Find where the given text appears and provide that cell's center as [X, Y] coordinate. 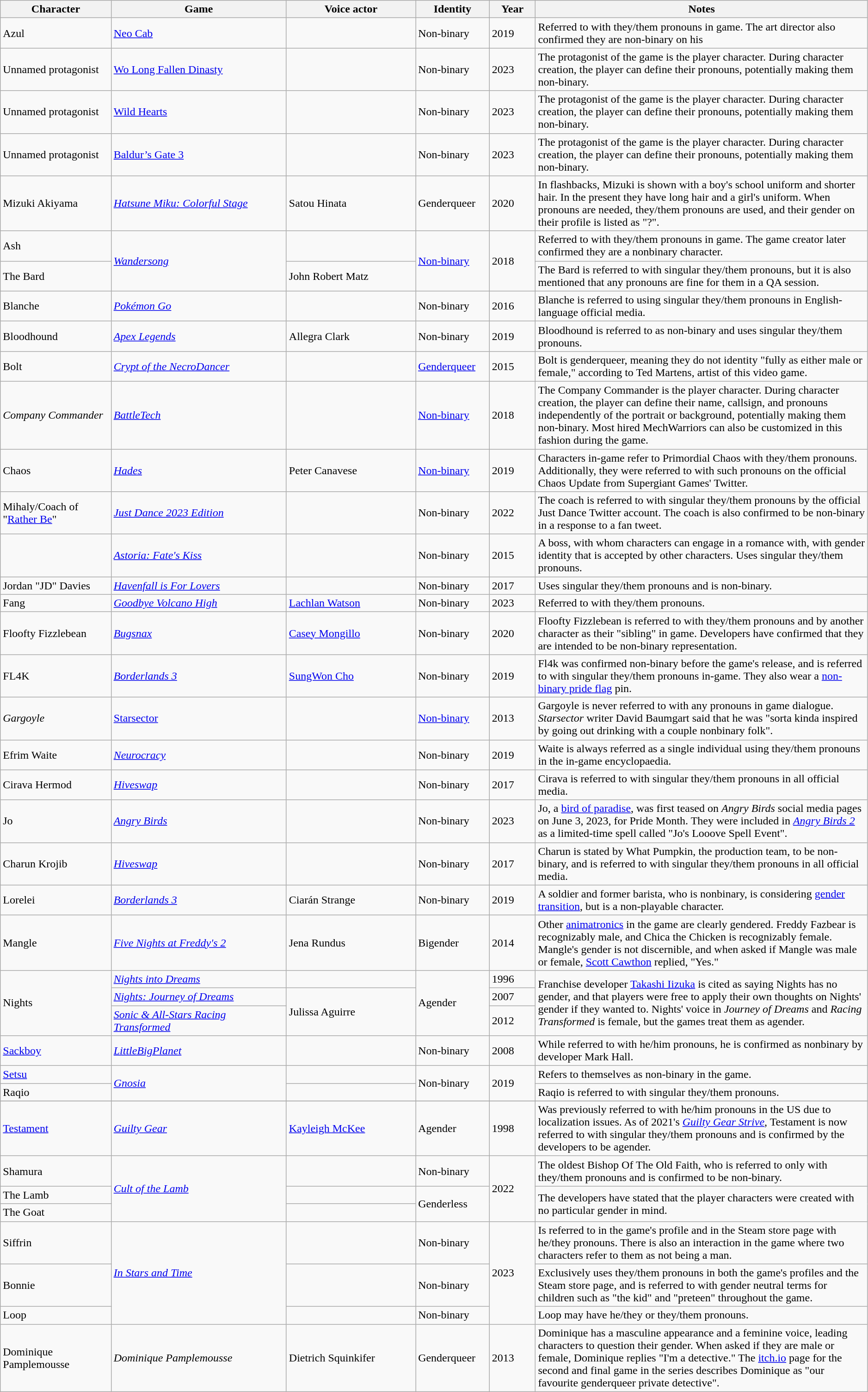
Lachlan Watson [351, 603]
Baldur’s Gate 3 [199, 155]
Gnosia [199, 1083]
Apex Legends [199, 336]
Just Dance 2023 Edition [199, 513]
While referred to with he/him pronouns, he is confirmed as nonbinary by developer Mark Hall. [702, 1051]
Havenfall is For Lovers [199, 586]
Wild Hearts [199, 112]
Neurocracy [199, 755]
Neo Cab [199, 33]
Notes [702, 9]
Genderless [453, 1204]
Waite is always referred as a single individual using they/them pronouns in the in-game encyclopaedia. [702, 755]
The oldest Bishop Of The Old Faith, who is referred to only with they/them pronouns and is confirmed to be non-binary. [702, 1171]
LittleBigPlanet [199, 1051]
Raqio is referred to with singular they/them pronouns. [702, 1092]
The Lamb [55, 1195]
Game [199, 9]
Jordan "JD" Davies [55, 586]
Efrim Waite [55, 755]
John Robert Matz [351, 276]
Wo Long Fallen Dinasty [199, 69]
Bolt is genderqueer, meaning they do not identity "fully as either male or female," according to Ted Martens, artist of this video game. [702, 366]
Jo [55, 821]
Charun Krojib [55, 864]
Five Nights at Freddy's 2 [199, 943]
Blanche is referred to using singular they/them pronouns in English-language official media. [702, 306]
Bolt [55, 366]
Astoria: Fate's Kiss [199, 556]
1996 [512, 979]
Referred to with they/them pronouns in game. The art director also confirmed they are non-binary on his [702, 33]
BattleTech [199, 415]
The Bard is referred to with singular they/them pronouns, but it is also mentioned that any pronouns are fine for them in a QA session. [702, 276]
Voice actor [351, 9]
Identity [453, 9]
Kayleigh McKee [351, 1129]
Character [55, 9]
Refers to themselves as non-binary in the game. [702, 1075]
Nights into Dreams [199, 979]
Casey Mongillo [351, 633]
Fang [55, 603]
Mihaly/Coach of "Rather Be" [55, 513]
Setsu [55, 1075]
Dietrich Squinkifer [351, 1358]
Chaos [55, 470]
Bigender [453, 943]
Testament [55, 1129]
Gargoyle [55, 718]
Julissa Aguirre [351, 1011]
Loop may have he/they or they/them pronouns. [702, 1315]
Ciarán Strange [351, 900]
Bloodhound [55, 336]
2016 [512, 306]
Cirava Hermod [55, 785]
Sackboy [55, 1051]
Hades [199, 470]
Bloodhound is referred to as non-binary and uses singular they/them pronouns. [702, 336]
1998 [512, 1129]
Starsector [199, 718]
2014 [512, 943]
Wandersong [199, 261]
Siffrin [55, 1243]
Pokémon Go [199, 306]
Bugsnax [199, 633]
Blanche [55, 306]
Ash [55, 246]
Guilty Gear [199, 1129]
Shamura [55, 1171]
Bonnie [55, 1285]
Lorelei [55, 900]
Hatsune Miku: Colorful Stage [199, 204]
Peter Canavese [351, 470]
Cult of the Lamb [199, 1189]
Charun is stated by What Pumpkin, the production team, to be non-binary, and is referred to with singular they/them pronouns in all official media. [702, 864]
Raqio [55, 1092]
Azul [55, 33]
Floofty Fizzlebean [55, 633]
Jena Rundus [351, 943]
Mangle [55, 943]
Nights: Journey of Dreams [199, 996]
The developers have stated that the player characters were created with no particular gender in mind. [702, 1204]
Year [512, 9]
Angry Birds [199, 821]
2007 [512, 996]
Allegra Clark [351, 336]
Goodbye Volcano High [199, 603]
Crypt of the NecroDancer [199, 366]
In Stars and Time [199, 1273]
Loop [55, 1315]
Company Commander [55, 415]
A soldier and former barista, who is nonbinary, is considering gender transition, but is a non-playable character. [702, 900]
2012 [512, 1021]
Referred to with they/them pronouns in game. The game creator later confirmed they are a nonbinary character. [702, 246]
FL4K [55, 676]
Nights [55, 1003]
Satou Hinata [351, 204]
Mizuki Akiyama [55, 204]
2008 [512, 1051]
The Goat [55, 1213]
Sonic & All-Stars Racing Transformed [199, 1021]
Referred to with they/them pronouns. [702, 603]
Cirava is referred to with singular they/them pronouns in all official media. [702, 785]
SungWon Cho [351, 676]
Uses singular they/them pronouns and is non-binary. [702, 586]
The Bard [55, 276]
